Find where the given text appears and provide that cell's center as [x, y] coordinate. 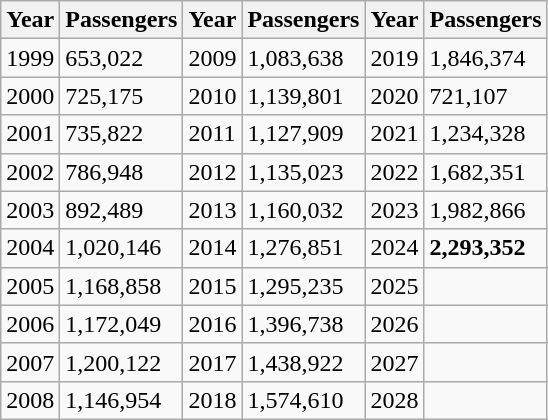
2011 [212, 134]
1,276,851 [304, 248]
1,846,374 [486, 58]
2028 [394, 400]
1,234,328 [486, 134]
735,822 [122, 134]
1,396,738 [304, 324]
2025 [394, 286]
2004 [30, 248]
2007 [30, 362]
2008 [30, 400]
1,020,146 [122, 248]
2021 [394, 134]
2023 [394, 210]
2015 [212, 286]
653,022 [122, 58]
2010 [212, 96]
1,127,909 [304, 134]
1,982,866 [486, 210]
2026 [394, 324]
1,172,049 [122, 324]
2001 [30, 134]
2020 [394, 96]
2024 [394, 248]
1,160,032 [304, 210]
1,295,235 [304, 286]
2016 [212, 324]
2,293,352 [486, 248]
725,175 [122, 96]
2002 [30, 172]
2019 [394, 58]
721,107 [486, 96]
2003 [30, 210]
1,139,801 [304, 96]
1,200,122 [122, 362]
1,083,638 [304, 58]
2018 [212, 400]
786,948 [122, 172]
892,489 [122, 210]
2022 [394, 172]
2012 [212, 172]
2009 [212, 58]
1,438,922 [304, 362]
2000 [30, 96]
1,574,610 [304, 400]
1,135,023 [304, 172]
1,146,954 [122, 400]
2014 [212, 248]
2017 [212, 362]
2006 [30, 324]
1,682,351 [486, 172]
2027 [394, 362]
1999 [30, 58]
1,168,858 [122, 286]
2013 [212, 210]
2005 [30, 286]
